Output the (X, Y) coordinate of the center of the cell containing the given text.  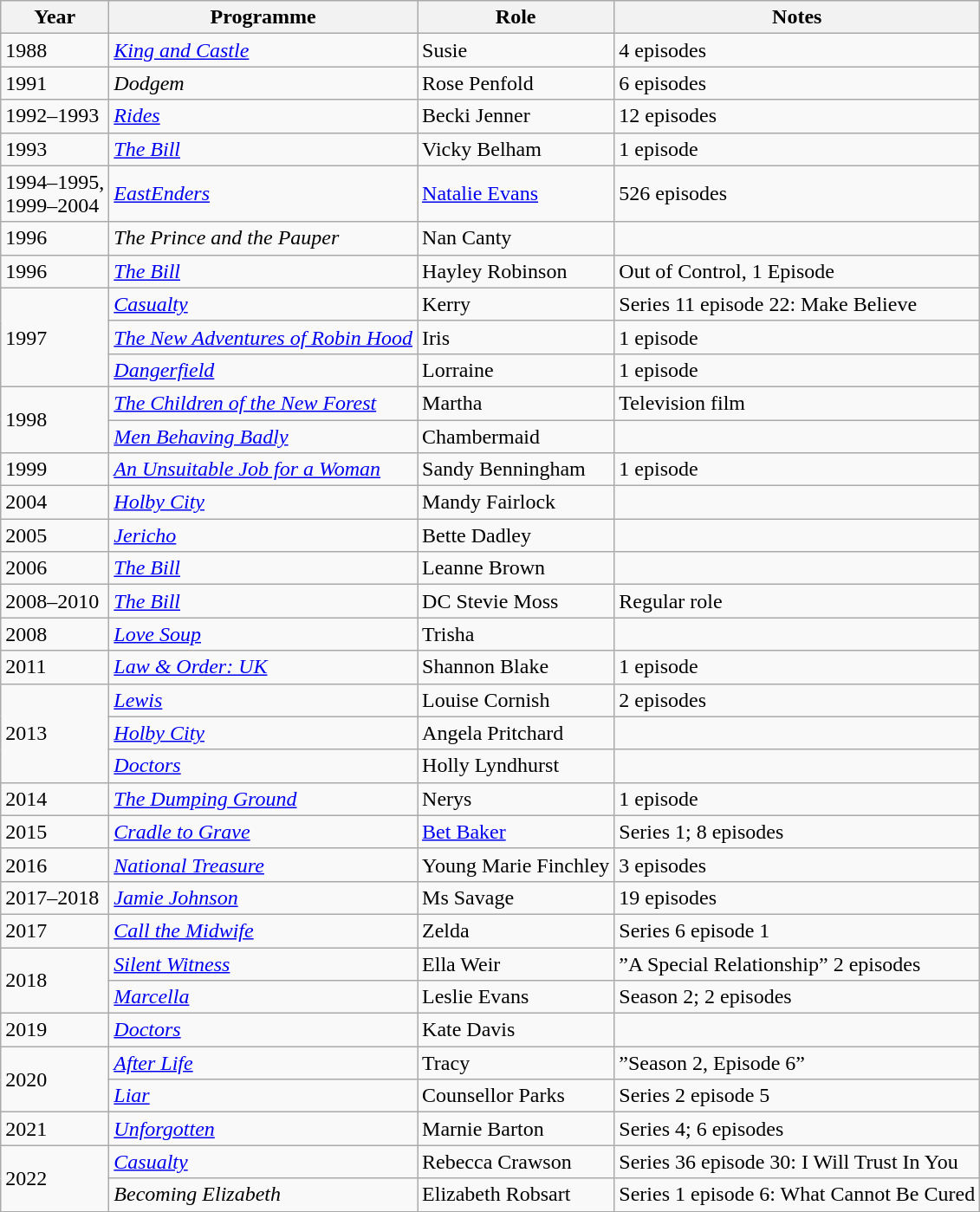
Tracy (516, 1063)
Men Behaving Badly (263, 436)
Jericho (263, 535)
Leslie Evans (516, 997)
Natalie Evans (516, 194)
2015 (55, 832)
2018 (55, 981)
19 episodes (797, 898)
Liar (263, 1096)
1991 (55, 83)
Sandy Benningham (516, 470)
”A Special Relationship” 2 episodes (797, 964)
After Life (263, 1063)
4 episodes (797, 50)
Mandy Fairlock (516, 502)
Series 1; 8 episodes (797, 832)
2014 (55, 799)
2008–2010 (55, 601)
Regular role (797, 601)
Nerys (516, 799)
Programme (263, 17)
2013 (55, 733)
Dangerfield (263, 370)
2008 (55, 634)
Rose Penfold (516, 83)
Series 4; 6 episodes (797, 1129)
1992–1993 (55, 116)
1988 (55, 50)
Cradle to Grave (263, 832)
Out of Control, 1 Episode (797, 271)
King and Castle (263, 50)
2019 (55, 1030)
6 episodes (797, 83)
Silent Witness (263, 964)
2 episodes (797, 700)
Chambermaid (516, 436)
Marnie Barton (516, 1129)
Kerry (516, 304)
2016 (55, 865)
Year (55, 17)
2004 (55, 502)
Series 11 episode 22: Make Believe (797, 304)
Role (516, 17)
2006 (55, 568)
Lewis (263, 700)
DC Stevie Moss (516, 601)
2017–2018 (55, 898)
1999 (55, 470)
”Season 2, Episode 6” (797, 1063)
Bette Dadley (516, 535)
Ella Weir (516, 964)
Television film (797, 403)
Becoming Elizabeth (263, 1195)
Ms Savage (516, 898)
Louise Cornish (516, 700)
12 episodes (797, 116)
1993 (55, 149)
2011 (55, 667)
2005 (55, 535)
Zelda (516, 930)
Marcella (263, 997)
Dodgem (263, 83)
1994–1995, 1999–2004 (55, 194)
Counsellor Parks (516, 1096)
Rebecca Crawson (516, 1162)
Becki Jenner (516, 116)
2022 (55, 1178)
Shannon Blake (516, 667)
Rides (263, 116)
Jamie Johnson (263, 898)
EastEnders (263, 194)
Love Soup (263, 634)
Trisha (516, 634)
The Prince and the Pauper (263, 238)
An Unsuitable Job for a Woman (263, 470)
Holly Lyndhurst (516, 766)
Unforgotten (263, 1129)
Series 2 episode 5 (797, 1096)
1998 (55, 419)
Series 36 episode 30: I Will Trust In You (797, 1162)
Kate Davis (516, 1030)
The Dumping Ground (263, 799)
Lorraine (516, 370)
Angela Pritchard (516, 733)
Leanne Brown (516, 568)
Notes (797, 17)
1997 (55, 337)
Series 1 episode 6: What Cannot Be Cured (797, 1195)
Martha (516, 403)
2021 (55, 1129)
526 episodes (797, 194)
Series 6 episode 1 (797, 930)
The New Adventures of Robin Hood (263, 337)
2017 (55, 930)
Bet Baker (516, 832)
Nan Canty (516, 238)
Hayley Robinson (516, 271)
National Treasure (263, 865)
Call the Midwife (263, 930)
3 episodes (797, 865)
Susie (516, 50)
The Children of the New Forest (263, 403)
Iris (516, 337)
2020 (55, 1079)
Vicky Belham (516, 149)
Young Marie Finchley (516, 865)
Season 2; 2 episodes (797, 997)
Law & Order: UK (263, 667)
Elizabeth Robsart (516, 1195)
